Scan for the cell matching the given text and deliver its (x, y) coordinate at center. 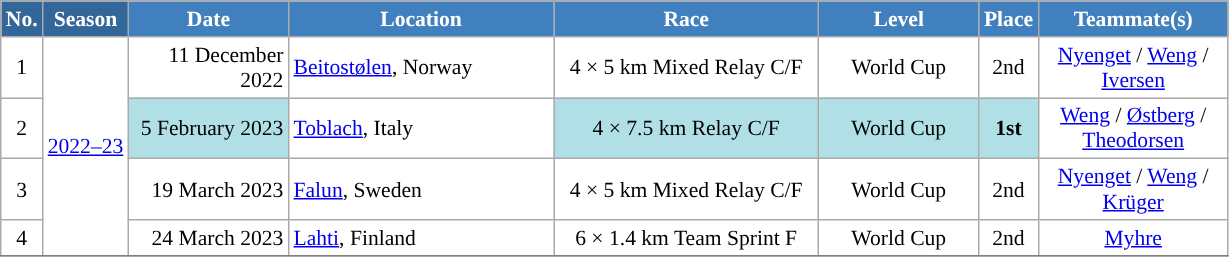
19 March 2023 (208, 190)
Myhre (1133, 238)
Teammate(s) (1133, 19)
Race (686, 19)
Nyenget / Weng / Iversen (1133, 68)
Weng / Østberg / Theodorsen (1133, 128)
1 (22, 68)
5 February 2023 (208, 128)
Beitostølen, Norway (420, 68)
4 (22, 238)
Falun, Sweden (420, 190)
6 × 1.4 km Team Sprint F (686, 238)
Season (86, 19)
Nyenget / Weng / Krüger (1133, 190)
No. (22, 19)
4 × 7.5 km Relay C/F (686, 128)
Lahti, Finland (420, 238)
Toblach, Italy (420, 128)
Location (420, 19)
11 December 2022 (208, 68)
Level (899, 19)
Place (1008, 19)
1st (1008, 128)
3 (22, 190)
2022–23 (86, 146)
Date (208, 19)
2 (22, 128)
24 March 2023 (208, 238)
